Search for the cell housing the specified text and yield its [X, Y] center coordinate. 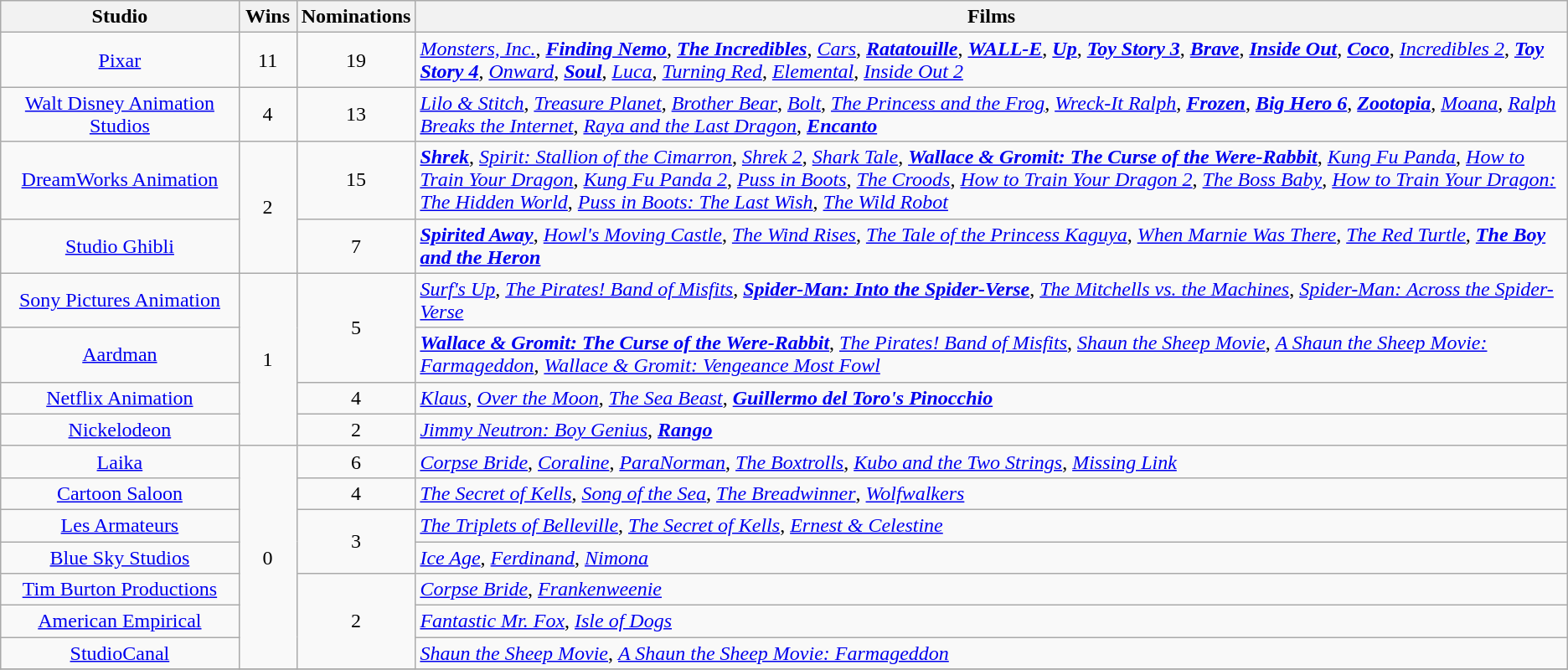
Corpse Bride, Coraline, ParaNorman, The Boxtrolls, Kubo and the Two Strings, Missing Link [992, 461]
3 [356, 541]
Wins [268, 17]
Cartoon Saloon [120, 493]
1 [268, 359]
Shaun the Sheep Movie, A Shaun the Sheep Movie: Farmageddon [992, 653]
Surf's Up, The Pirates! Band of Misfits, Spider-Man: Into the Spider-Verse, The Mitchells vs. the Machines, Spider-Man: Across the Spider-Verse [992, 300]
The Triplets of Belleville, The Secret of Kells, Ernest & Celestine [992, 525]
Walt Disney Animation Studios [120, 114]
Blue Sky Studios [120, 557]
19 [356, 60]
Fantastic Mr. Fox, Isle of Dogs [992, 621]
Spirited Away, Howl's Moving Castle, The Wind Rises, The Tale of the Princess Kaguya, When Marnie Was There, The Red Turtle, The Boy and the Heron [992, 246]
Studio Ghibli [120, 246]
6 [356, 461]
Jimmy Neutron: Boy Genius, Rango [992, 430]
Nickelodeon [120, 430]
The Secret of Kells, Song of the Sea, The Breadwinner, Wolfwalkers [992, 493]
Nominations [356, 17]
Netflix Animation [120, 398]
Ice Age, Ferdinand, Nimona [992, 557]
StudioCanal [120, 653]
DreamWorks Animation [120, 180]
Tim Burton Productions [120, 590]
Laika [120, 461]
5 [356, 327]
0 [268, 557]
15 [356, 180]
7 [356, 246]
Corpse Bride, Frankenweenie [992, 590]
Klaus, Over the Moon, The Sea Beast, Guillermo del Toro's Pinocchio [992, 398]
Aardman [120, 355]
Films [992, 17]
11 [268, 60]
Les Armateurs [120, 525]
Sony Pictures Animation [120, 300]
Pixar [120, 60]
13 [356, 114]
American Empirical [120, 621]
Studio [120, 17]
